Capture the cell that displays the provided text and extract its [x, y] central coordinate. 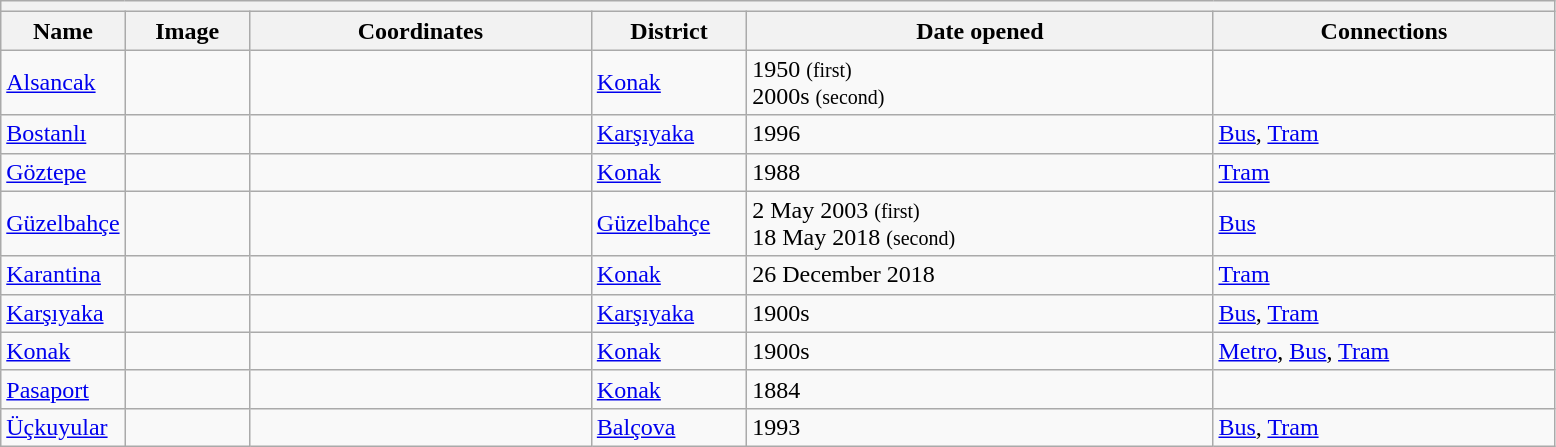
Name [63, 31]
1950 (first)2000s (second) [980, 82]
Bostanlı [63, 134]
Coordinates [420, 31]
1996 [980, 134]
District [668, 31]
Metro, Bus, Tram [1384, 351]
Connections [1384, 31]
26 December 2018 [980, 275]
Karantina [63, 275]
Üçkuyular [63, 427]
Bus [1384, 224]
Göztepe [63, 172]
Alsancak [63, 82]
1988 [980, 172]
Image [187, 31]
Pasaport [63, 389]
Balçova [668, 427]
1993 [980, 427]
Date opened [980, 31]
2 May 2003 (first)18 May 2018 (second) [980, 224]
1884 [980, 389]
